Output the (X, Y) coordinate of the center of the cell containing the given text.  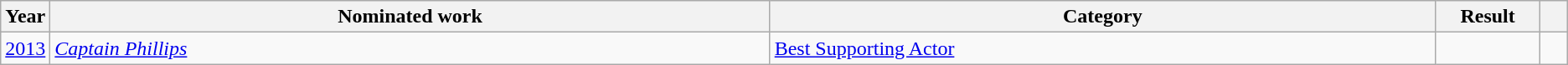
Year (25, 17)
Captain Phillips (410, 48)
Category (1102, 17)
2013 (25, 48)
Result (1488, 17)
Nominated work (410, 17)
Best Supporting Actor (1102, 48)
